Search for the cell housing the specified text and yield its (x, y) center coordinate. 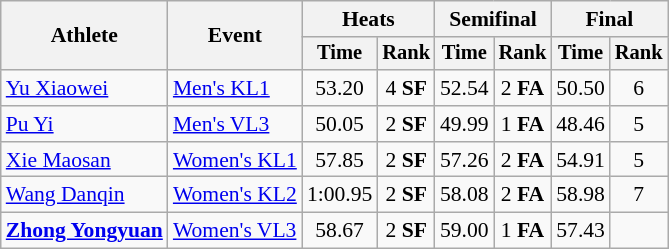
1:00.95 (340, 195)
58.08 (464, 195)
Women's KL1 (235, 160)
58.67 (340, 231)
57.85 (340, 160)
Final (609, 19)
4 SF (406, 88)
49.99 (464, 124)
50.50 (580, 88)
Pu Yi (84, 124)
Semifinal (493, 19)
Xie Maosan (84, 160)
Men's KL1 (235, 88)
52.54 (464, 88)
48.46 (580, 124)
Women's VL3 (235, 231)
53.20 (340, 88)
Wang Danqin (84, 195)
Heats (368, 19)
Athlete (84, 36)
Women's KL2 (235, 195)
Zhong Yongyuan (84, 231)
7 (639, 195)
58.98 (580, 195)
54.91 (580, 160)
57.43 (580, 231)
57.26 (464, 160)
50.05 (340, 124)
Yu Xiaowei (84, 88)
59.00 (464, 231)
Event (235, 36)
Men's VL3 (235, 124)
6 (639, 88)
